From the cell containing the given text, extract its center point as [X, Y] coordinate. 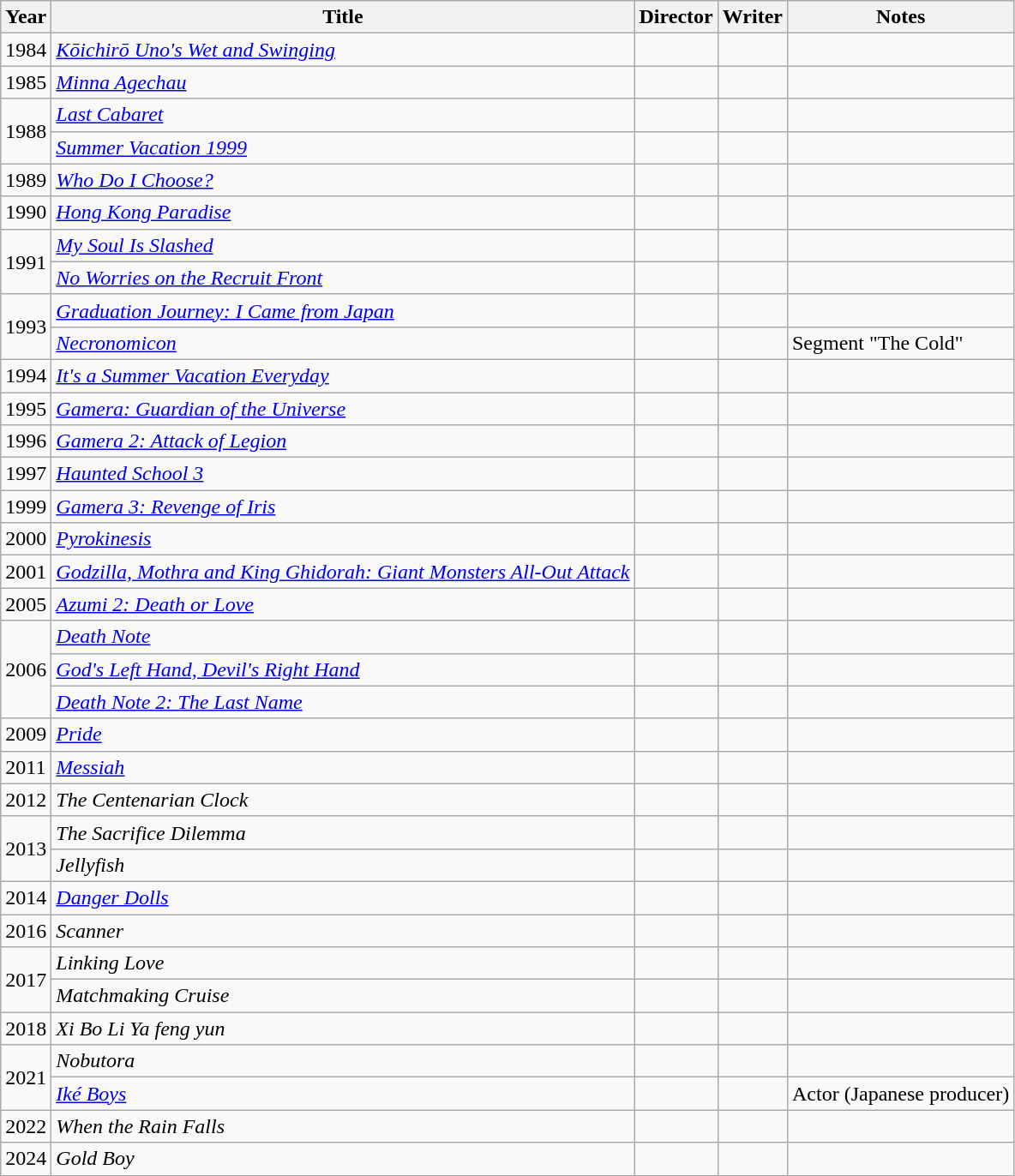
Summer Vacation 1999 [343, 147]
Godzilla, Mothra and King Ghidorah: Giant Monsters All-Out Attack [343, 572]
Graduation Journey: I Came from Japan [343, 310]
Necronomicon [343, 343]
Last Cabaret [343, 115]
Death Note 2: The Last Name [343, 702]
It's a Summer Vacation Everyday [343, 375]
Scanner [343, 930]
Iké Boys [343, 1094]
When the Rain Falls [343, 1126]
God's Left Hand, Devil's Right Hand [343, 669]
2014 [26, 897]
1996 [26, 441]
Who Do I Choose? [343, 180]
2001 [26, 572]
1984 [26, 50]
Gamera: Guardian of the Universe [343, 409]
The Centenarian Clock [343, 800]
1988 [26, 131]
2017 [26, 980]
2012 [26, 800]
2006 [26, 669]
Matchmaking Cruise [343, 996]
My Soul Is Slashed [343, 245]
1990 [26, 213]
Pyrokinesis [343, 539]
Jellyfish [343, 865]
2000 [26, 539]
Haunted School 3 [343, 474]
2024 [26, 1159]
2009 [26, 735]
Kōichirō Uno's Wet and Swinging [343, 50]
2018 [26, 1029]
1997 [26, 474]
Writer [753, 17]
2013 [26, 849]
Title [343, 17]
1995 [26, 409]
1989 [26, 180]
Minna Agechau [343, 82]
Gamera 2: Attack of Legion [343, 441]
Messiah [343, 767]
The Sacrifice Dilemma [343, 832]
Actor (Japanese producer) [900, 1094]
2011 [26, 767]
1985 [26, 82]
2005 [26, 604]
2021 [26, 1077]
Gold Boy [343, 1159]
Death Note [343, 637]
2016 [26, 930]
Pride [343, 735]
Gamera 3: Revenge of Iris [343, 507]
Nobutora [343, 1061]
1994 [26, 375]
Linking Love [343, 963]
Director [676, 17]
Azumi 2: Death or Love [343, 604]
1993 [26, 327]
Segment "The Cold" [900, 343]
Year [26, 17]
Xi Bo Li Ya feng yun [343, 1029]
2022 [26, 1126]
No Worries on the Recruit Front [343, 278]
Hong Kong Paradise [343, 213]
1999 [26, 507]
Danger Dolls [343, 897]
Notes [900, 17]
1991 [26, 261]
